Output the [X, Y] coordinate of the center of the cell containing the given text.  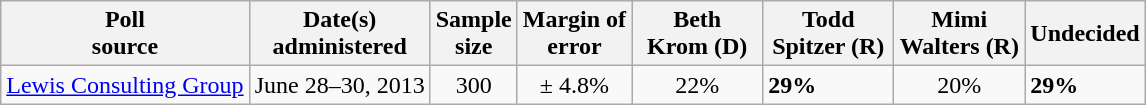
Lewis Consulting Group [125, 85]
Samplesize [474, 34]
300 [474, 85]
Date(s)administered [340, 34]
Pollsource [125, 34]
ToddSpitzer (R) [828, 34]
June 28–30, 2013 [340, 85]
22% [698, 85]
MimiWalters (R) [960, 34]
BethKrom (D) [698, 34]
Undecided [1085, 34]
20% [960, 85]
Margin oferror [574, 34]
± 4.8% [574, 85]
